Determine the [x, y] coordinate at the center of the cell enclosing the given text.  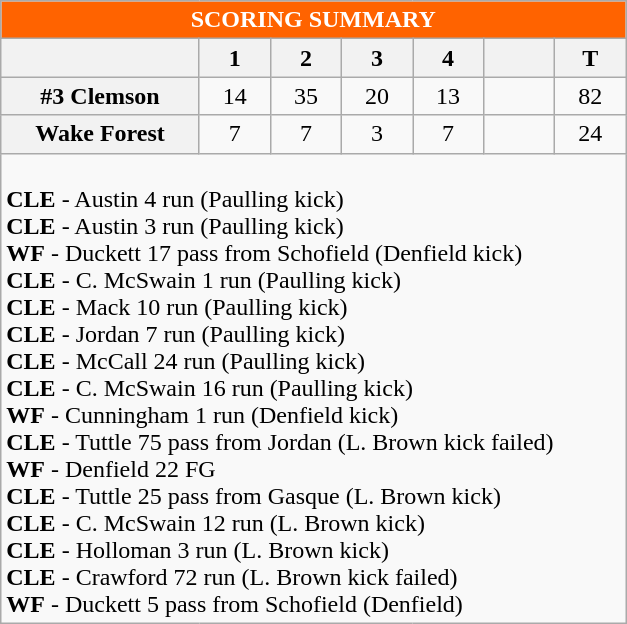
1 [234, 58]
14 [234, 96]
T [590, 58]
35 [306, 96]
#3 Clemson [100, 96]
SCORING SUMMARY [314, 20]
4 [448, 58]
Wake Forest [100, 134]
2 [306, 58]
13 [448, 96]
24 [590, 134]
20 [376, 96]
82 [590, 96]
